Scan for the cell matching the given text and deliver its (X, Y) coordinate at center. 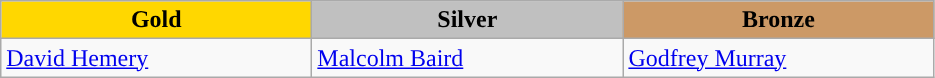
David Hemery (156, 58)
Bronze (778, 20)
Silver (468, 20)
Godfrey Murray (778, 58)
Gold (156, 20)
Malcolm Baird (468, 58)
